Find where the given text appears and provide that cell's center as [x, y] coordinate. 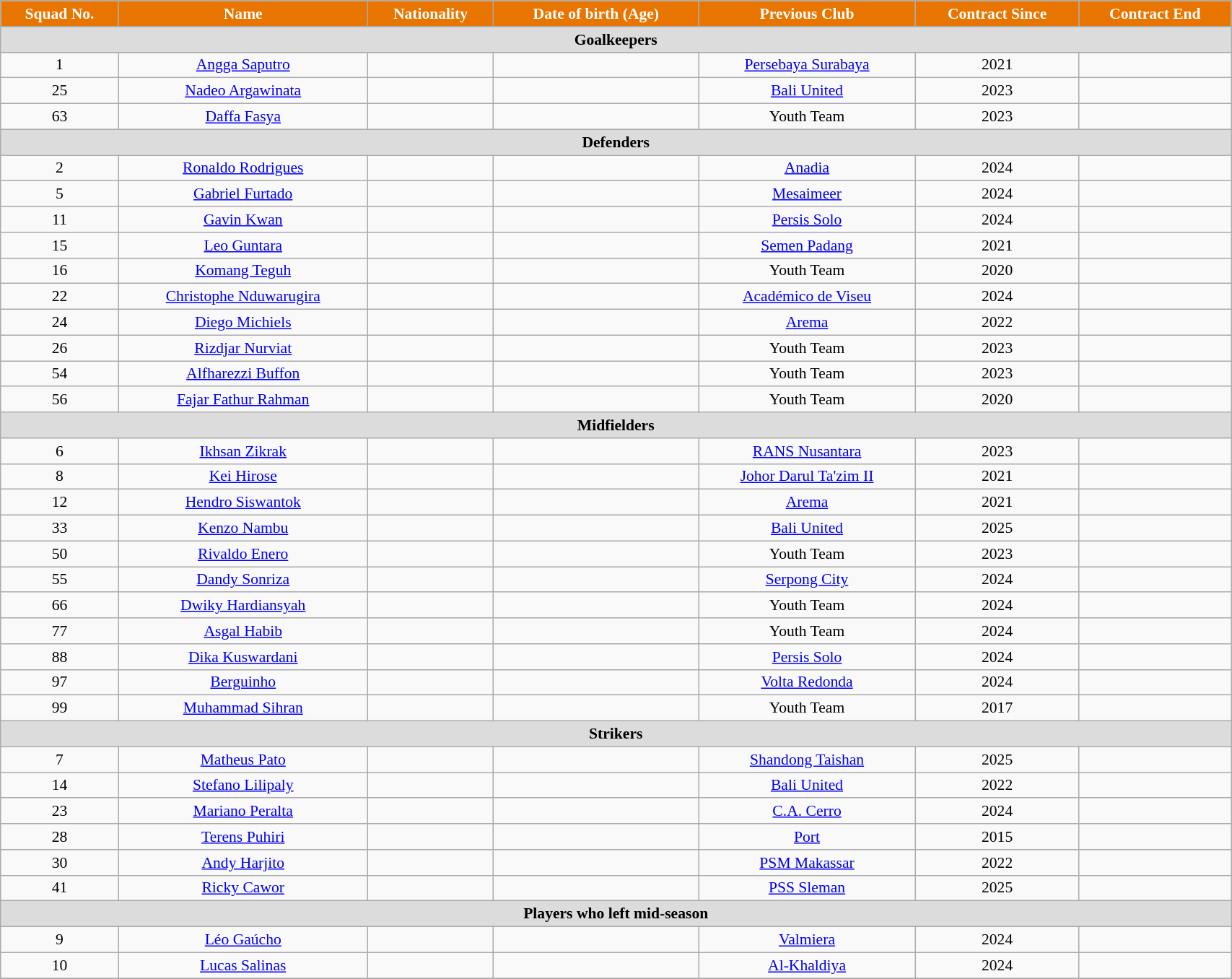
Contract Since [997, 14]
Angga Saputro [243, 65]
12 [59, 502]
Matheus Pato [243, 760]
22 [59, 297]
Leo Guntara [243, 245]
Académico de Viseu [807, 297]
Volta Redonda [807, 682]
Kenzo Nambu [243, 528]
Komang Teguh [243, 271]
Léo Gaúcho [243, 940]
63 [59, 117]
Kei Hirose [243, 477]
Midfielders [616, 425]
33 [59, 528]
Johor Darul Ta'zim II [807, 477]
1 [59, 65]
Previous Club [807, 14]
7 [59, 760]
24 [59, 323]
Stefano Lilipaly [243, 786]
6 [59, 451]
Berguinho [243, 682]
Ikhsan Zikrak [243, 451]
Mesaimeer [807, 194]
Asgal Habib [243, 631]
50 [59, 554]
Port [807, 837]
Nationality [430, 14]
RANS Nusantara [807, 451]
14 [59, 786]
Lucas Salinas [243, 965]
Daffa Fasya [243, 117]
25 [59, 91]
88 [59, 657]
41 [59, 888]
Fajar Fathur Rahman [243, 400]
Anadia [807, 168]
Dika Kuswardani [243, 657]
Strikers [616, 734]
Valmiera [807, 940]
Dandy Sonriza [243, 580]
Andy Harjito [243, 863]
Gavin Kwan [243, 219]
5 [59, 194]
Serpong City [807, 580]
Mariano Peralta [243, 812]
99 [59, 708]
Hendro Siswantok [243, 502]
9 [59, 940]
Ricky Cawor [243, 888]
Contract End [1155, 14]
11 [59, 219]
Gabriel Furtado [243, 194]
Diego Michiels [243, 323]
97 [59, 682]
66 [59, 606]
77 [59, 631]
23 [59, 812]
PSS Sleman [807, 888]
16 [59, 271]
PSM Makassar [807, 863]
56 [59, 400]
2015 [997, 837]
Al-Khaldiya [807, 965]
Rivaldo Enero [243, 554]
30 [59, 863]
Terens Puhiri [243, 837]
28 [59, 837]
54 [59, 374]
Players who left mid-season [616, 914]
Ronaldo Rodrigues [243, 168]
8 [59, 477]
Date of birth (Age) [596, 14]
Defenders [616, 142]
10 [59, 965]
Alfharezzi Buffon [243, 374]
15 [59, 245]
Semen Padang [807, 245]
Shandong Taishan [807, 760]
Christophe Nduwarugira [243, 297]
Persebaya Surabaya [807, 65]
Muhammad Sihran [243, 708]
2017 [997, 708]
Name [243, 14]
Squad No. [59, 14]
C.A. Cerro [807, 812]
Rizdjar Nurviat [243, 348]
26 [59, 348]
Dwiky Hardiansyah [243, 606]
55 [59, 580]
2 [59, 168]
Nadeo Argawinata [243, 91]
Goalkeepers [616, 40]
